Return (X, Y) of the center of cell containing provided text 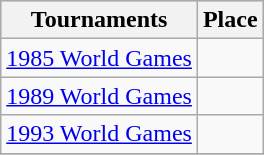
Tournaments (100, 20)
1993 World Games (100, 134)
1989 World Games (100, 96)
1985 World Games (100, 58)
Place (230, 20)
